Extract the [x, y] coordinate from the center of the cell holding the provided text.  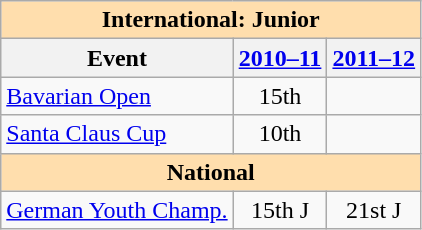
15th J [280, 210]
Bavarian Open [117, 96]
Event [117, 58]
International: Junior [211, 20]
15th [280, 96]
2011–12 [374, 58]
2010–11 [280, 58]
21st J [374, 210]
German Youth Champ. [117, 210]
10th [280, 134]
Santa Claus Cup [117, 134]
National [211, 172]
